For the text-containing cell, return its midpoint in [x, y] coordinate format. 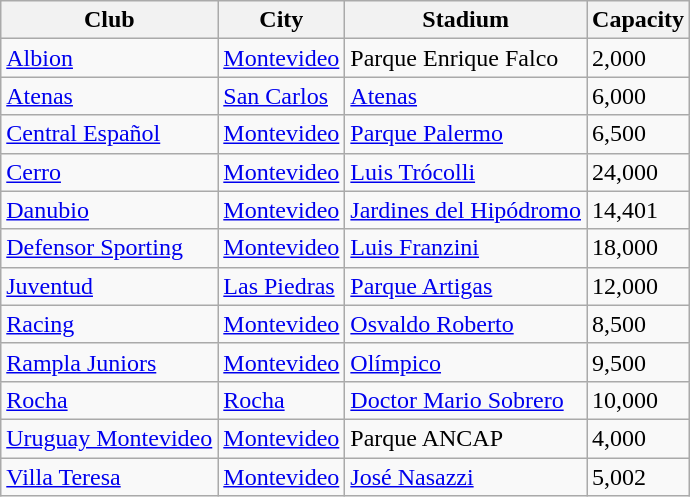
Parque Palermo [466, 134]
Luis Trócolli [466, 172]
Capacity [638, 20]
Las Piedras [282, 286]
Albion [110, 58]
5,002 [638, 477]
Parque ANCAP [466, 438]
Villa Teresa [110, 477]
Cerro [110, 172]
Osvaldo Roberto [466, 324]
Olímpico [466, 362]
4,000 [638, 438]
24,000 [638, 172]
8,500 [638, 324]
Jardines del Hipódromo [466, 210]
Doctor Mario Sobrero [466, 400]
Parque Artigas [466, 286]
2,000 [638, 58]
Uruguay Montevideo [110, 438]
6,000 [638, 96]
6,500 [638, 134]
Defensor Sporting [110, 248]
Club [110, 20]
Danubio [110, 210]
Stadium [466, 20]
12,000 [638, 286]
Central Español [110, 134]
Parque Enrique Falco [466, 58]
City [282, 20]
18,000 [638, 248]
10,000 [638, 400]
Juventud [110, 286]
Racing [110, 324]
San Carlos [282, 96]
José Nasazzi [466, 477]
Luis Franzini [466, 248]
Rampla Juniors [110, 362]
9,500 [638, 362]
14,401 [638, 210]
